Return the (X, Y) coordinate for the center point of the cell that contains the specified text.  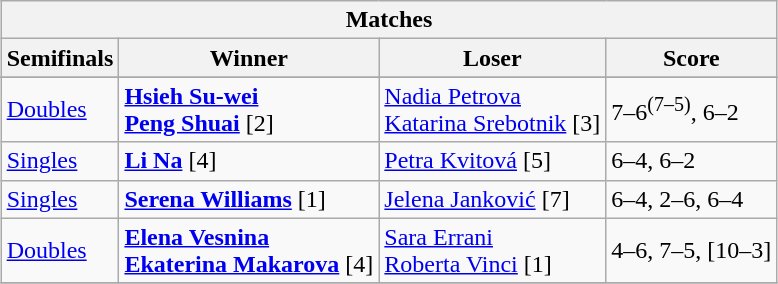
Winner (249, 58)
Petra Kvitová [5] (492, 161)
Loser (492, 58)
7–6(7–5), 6–2 (692, 110)
Elena Vesnina Ekaterina Makarova [4] (249, 250)
Nadia Petrova Katarina Srebotnik [3] (492, 110)
Score (692, 58)
4–6, 7–5, [10–3] (692, 250)
Li Na [4] (249, 161)
6–4, 2–6, 6–4 (692, 199)
Matches (389, 20)
Jelena Janković [7] (492, 199)
Serena Williams [1] (249, 199)
Hsieh Su-wei Peng Shuai [2] (249, 110)
6–4, 6–2 (692, 161)
Sara Errani Roberta Vinci [1] (492, 250)
Semifinals (60, 58)
